Identify which cell holds the provided text, then report its (x, y) central coordinate. 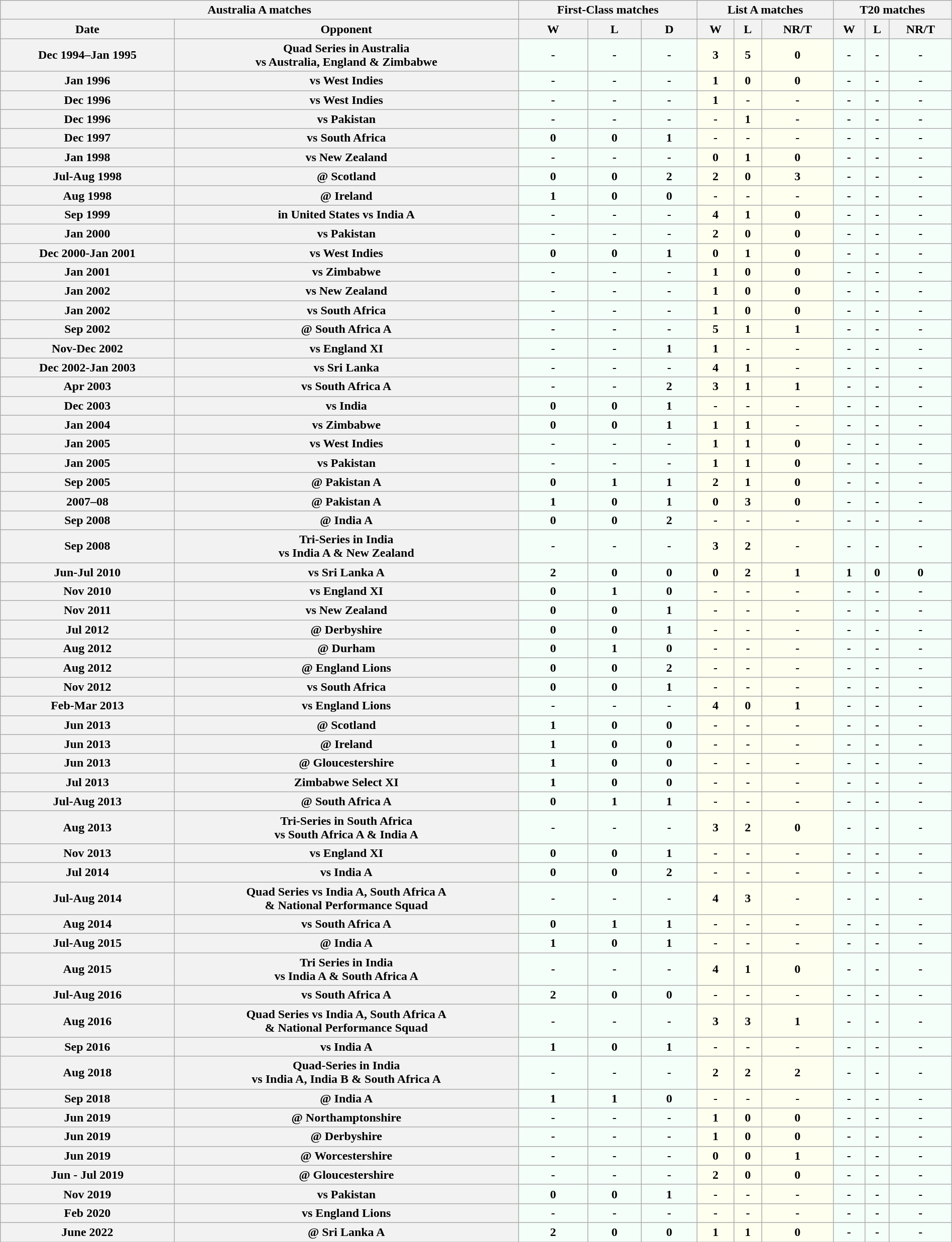
List A matches (765, 10)
Australia A matches (260, 10)
Quad-Series in Indiavs India A, India B & South Africa A (346, 1072)
Jul 2014 (87, 872)
Jan 2000 (87, 233)
Jan 1998 (87, 157)
Dec 1994–Jan 1995 (87, 55)
@ Worcestershire (346, 1156)
Tri Series in Indiavs India A & South Africa A (346, 969)
Sep 2005 (87, 482)
in United States vs India A (346, 214)
Dec 1997 (87, 138)
Dec 2000-Jan 2001 (87, 253)
Nov 2012 (87, 687)
Feb-Mar 2013 (87, 706)
vs Sri Lanka A (346, 572)
@ England Lions (346, 668)
2007–08 (87, 501)
Nov-Dec 2002 (87, 348)
vs Sri Lanka (346, 367)
June 2022 (87, 1232)
Jul-Aug 2016 (87, 995)
Date (87, 29)
Jul-Aug 2014 (87, 898)
Sep 2016 (87, 1047)
Zimbabwe Select XI (346, 782)
Sep 1999 (87, 214)
vs India (346, 406)
Nov 2019 (87, 1194)
First-Class matches (608, 10)
Dec 2003 (87, 406)
Jan 2004 (87, 425)
Tri-Series in Indiavs India A & New Zealand (346, 546)
Sep 2002 (87, 329)
Aug 2016 (87, 1021)
Jul 2013 (87, 782)
Nov 2011 (87, 610)
Jun - Jul 2019 (87, 1175)
Apr 2003 (87, 387)
@ Durham (346, 649)
Sep 2018 (87, 1098)
@ Sri Lanka A (346, 1232)
Aug 2014 (87, 924)
Aug 2013 (87, 827)
Jan 1996 (87, 81)
Aug 2015 (87, 969)
Nov 2010 (87, 591)
Tri-Series in South Africavs South Africa A & India A (346, 827)
D (669, 29)
Jul-Aug 2013 (87, 801)
Feb 2020 (87, 1213)
T20 matches (892, 10)
@ Northamptonshire (346, 1117)
Quad Series in Australiavs Australia, England & Zimbabwe (346, 55)
Jul-Aug 1998 (87, 176)
Dec 2002-Jan 2003 (87, 367)
Aug 2018 (87, 1072)
Nov 2013 (87, 853)
Jun-Jul 2010 (87, 572)
Jul 2012 (87, 630)
Aug 1998 (87, 195)
Jul-Aug 2015 (87, 943)
Jan 2001 (87, 272)
Opponent (346, 29)
